Provide the (x, y) coordinate of the cell's center where the given text is located.  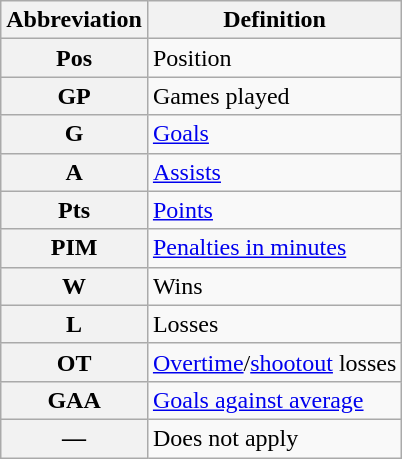
OT (74, 362)
Position (274, 58)
Points (274, 210)
GP (74, 96)
A (74, 172)
Pos (74, 58)
L (74, 324)
Penalties in minutes (274, 248)
G (74, 134)
Abbreviation (74, 20)
Losses (274, 324)
Pts (74, 210)
PIM (74, 248)
Goals against average (274, 400)
Overtime/shootout losses (274, 362)
Does not apply (274, 438)
Assists (274, 172)
— (74, 438)
Games played (274, 96)
Definition (274, 20)
W (74, 286)
Wins (274, 286)
Goals (274, 134)
GAA (74, 400)
